Return the (x, y) coordinate for the center point of the cell that contains the specified text.  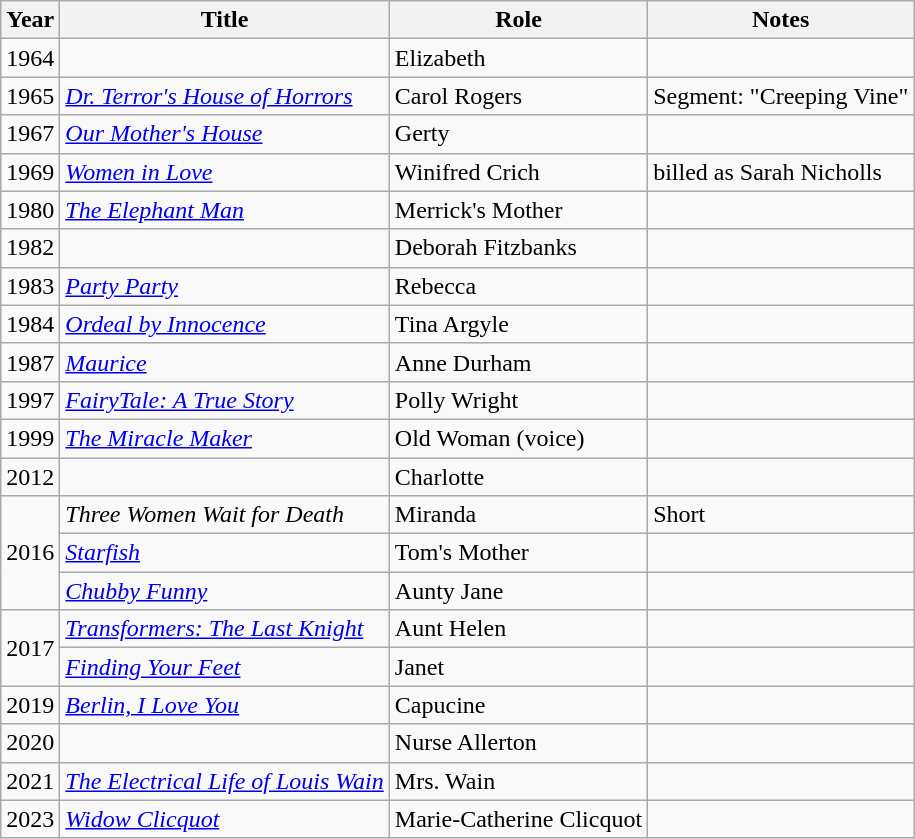
Miranda (518, 515)
1983 (30, 286)
Finding Your Feet (225, 667)
Tom's Mother (518, 553)
Our Mother's House (225, 134)
2017 (30, 648)
2023 (30, 819)
Janet (518, 667)
Aunty Jane (518, 591)
Title (225, 20)
Segment: "Creeping Vine" (781, 96)
Transformers: The Last Knight (225, 629)
Party Party (225, 286)
Gerty (518, 134)
2016 (30, 553)
Notes (781, 20)
Tina Argyle (518, 324)
Merrick's Mother (518, 210)
Short (781, 515)
The Miracle Maker (225, 438)
Widow Clicquot (225, 819)
2020 (30, 743)
FairyTale: A True Story (225, 400)
1987 (30, 362)
Nurse Allerton (518, 743)
Charlotte (518, 477)
Polly Wright (518, 400)
2019 (30, 705)
1967 (30, 134)
Ordeal by Innocence (225, 324)
Starfish (225, 553)
1964 (30, 58)
The Electrical Life of Louis Wain (225, 781)
Women in Love (225, 172)
1969 (30, 172)
Year (30, 20)
Rebecca (518, 286)
1965 (30, 96)
Maurice (225, 362)
Three Women Wait for Death (225, 515)
Dr. Terror's House of Horrors (225, 96)
1980 (30, 210)
Elizabeth (518, 58)
Berlin, I Love You (225, 705)
Old Woman (voice) (518, 438)
billed as Sarah Nicholls (781, 172)
1999 (30, 438)
Anne Durham (518, 362)
Marie-Catherine Clicquot (518, 819)
Chubby Funny (225, 591)
Role (518, 20)
1982 (30, 248)
Deborah Fitzbanks (518, 248)
Capucine (518, 705)
Mrs. Wain (518, 781)
2021 (30, 781)
2012 (30, 477)
1997 (30, 400)
Aunt Helen (518, 629)
Carol Rogers (518, 96)
The Elephant Man (225, 210)
1984 (30, 324)
Winifred Crich (518, 172)
